Output the [X, Y] coordinate of the center of the cell containing the given text.  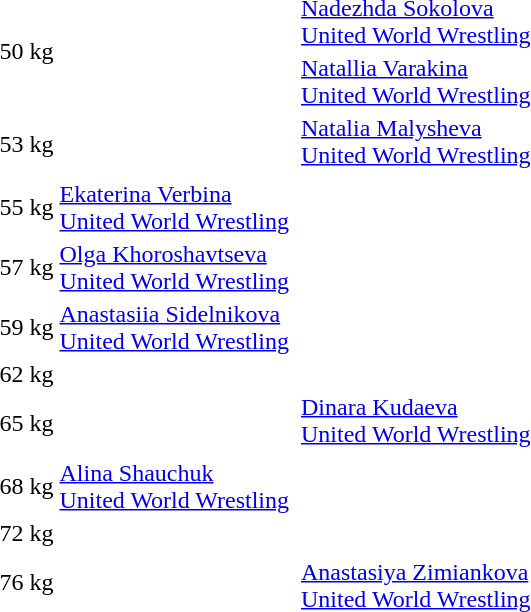
Ekaterina Verbina United World Wrestling [174, 208]
Anastasiia Sidelnikova United World Wrestling [174, 328]
Alina Shauchuk United World Wrestling [174, 486]
Olga Khoroshavtseva United World Wrestling [174, 268]
